Determine the (X, Y) coordinate at the center of the cell enclosing the given text.  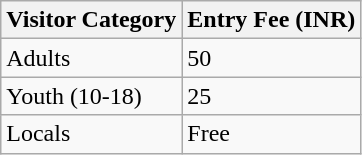
Adults (92, 58)
Visitor Category (92, 20)
Youth (10-18) (92, 96)
25 (272, 96)
Entry Fee (INR) (272, 20)
50 (272, 58)
Free (272, 134)
Locals (92, 134)
